Return the [x, y] coordinate for the center point of the cell that contains the specified text.  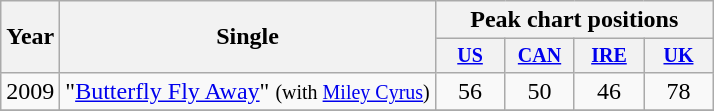
IRE [608, 56]
UK [678, 56]
2009 [30, 91]
US [470, 56]
Year [30, 37]
56 [470, 91]
"Butterfly Fly Away" (with Miley Cyrus) [248, 91]
46 [608, 91]
50 [540, 91]
Peak chart positions [574, 20]
Single [248, 37]
78 [678, 91]
CAN [540, 56]
